Output the (X, Y) coordinate of the center of the cell containing the given text.  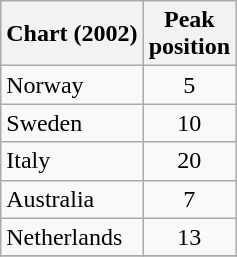
20 (189, 161)
Norway (72, 85)
10 (189, 123)
Australia (72, 199)
Italy (72, 161)
7 (189, 199)
13 (189, 237)
Peakposition (189, 34)
Sweden (72, 123)
5 (189, 85)
Chart (2002) (72, 34)
Netherlands (72, 237)
